Search for the cell housing the specified text and yield its [X, Y] center coordinate. 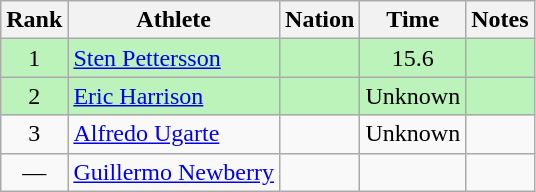
2 [34, 96]
Eric Harrison [174, 96]
3 [34, 134]
Athlete [174, 20]
Rank [34, 20]
Time [413, 20]
Sten Pettersson [174, 58]
— [34, 172]
Notes [500, 20]
Guillermo Newberry [174, 172]
1 [34, 58]
15.6 [413, 58]
Alfredo Ugarte [174, 134]
Nation [320, 20]
